Pinpoint the cell where the given text exists, returning its [x, y] midpoint coordinate. 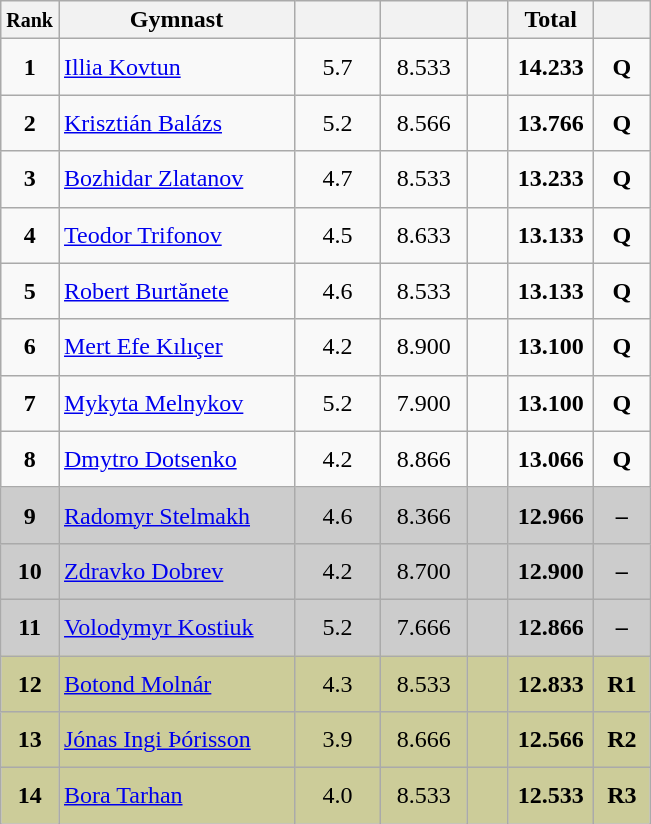
Total [551, 20]
Rank [30, 20]
13.066 [551, 459]
5.7 [338, 67]
R2 [622, 740]
4.7 [338, 179]
Bora Tarhan [176, 796]
12.533 [551, 796]
13.766 [551, 123]
8.700 [424, 571]
5 [30, 291]
8.366 [424, 515]
Zdravko Dobrev [176, 571]
8 [30, 459]
Krisztián Balázs [176, 123]
Radomyr Stelmakh [176, 515]
12.833 [551, 684]
4.5 [338, 235]
4.0 [338, 796]
Robert Burtănete [176, 291]
1 [30, 67]
7.666 [424, 627]
Dmytro Dotsenko [176, 459]
13.233 [551, 179]
Illia Kovtun [176, 67]
12.566 [551, 740]
4.3 [338, 684]
8.566 [424, 123]
8.633 [424, 235]
Botond Molnár [176, 684]
12.900 [551, 571]
8.900 [424, 347]
R1 [622, 684]
14 [30, 796]
6 [30, 347]
4 [30, 235]
2 [30, 123]
3 [30, 179]
3.9 [338, 740]
12.966 [551, 515]
Bozhidar Zlatanov [176, 179]
R3 [622, 796]
Teodor Trifonov [176, 235]
9 [30, 515]
11 [30, 627]
13 [30, 740]
Jónas Ingi Þórisson [176, 740]
Mykyta Melnykov [176, 403]
Gymnast [176, 20]
10 [30, 571]
12.866 [551, 627]
7 [30, 403]
12 [30, 684]
8.866 [424, 459]
Mert Efe Kılıçer [176, 347]
14.233 [551, 67]
7.900 [424, 403]
Volodymyr Kostiuk [176, 627]
8.666 [424, 740]
